Return the (x, y) coordinate for the center point of the cell that contains the specified text.  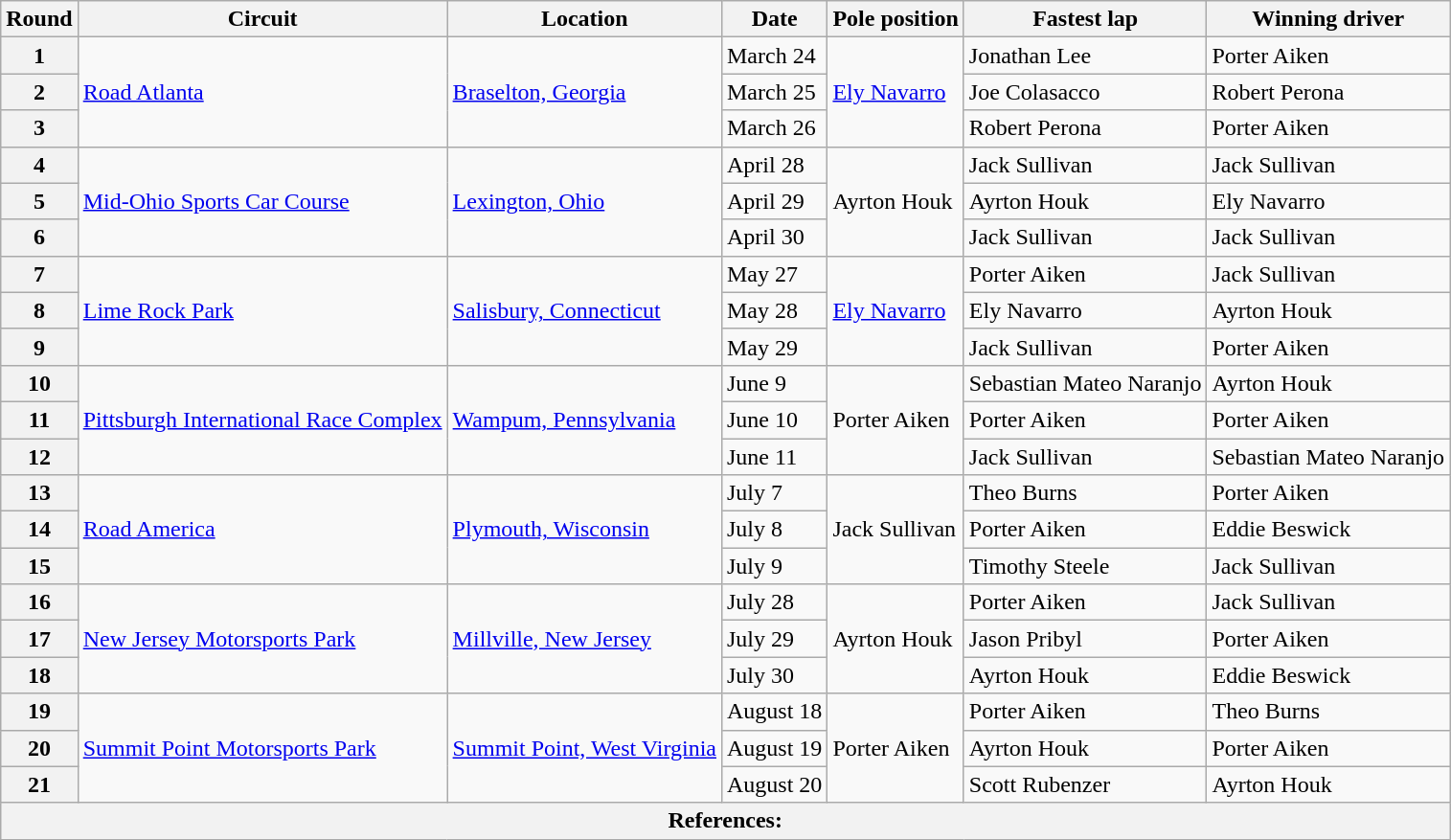
Timothy Steele (1085, 566)
11 (39, 420)
Scott Rubenzer (1085, 784)
August 18 (774, 712)
Summit Point Motorsports Park (262, 748)
12 (39, 457)
July 8 (774, 530)
May 27 (774, 274)
15 (39, 566)
April 30 (774, 238)
July 30 (774, 675)
2 (39, 92)
Pittsburgh International Race Complex (262, 420)
June 11 (774, 457)
4 (39, 165)
August 19 (774, 748)
1 (39, 56)
10 (39, 383)
Road Atlanta (262, 92)
Location (584, 19)
3 (39, 128)
March 24 (774, 56)
16 (39, 602)
April 29 (774, 201)
May 29 (774, 347)
5 (39, 201)
7 (39, 274)
8 (39, 310)
June 10 (774, 420)
Lime Rock Park (262, 310)
Winning driver (1328, 19)
Pole position (896, 19)
21 (39, 784)
Wampum, Pennsylvania (584, 420)
August 20 (774, 784)
March 26 (774, 128)
Road America (262, 530)
6 (39, 238)
New Jersey Motorsports Park (262, 639)
Braselton, Georgia (584, 92)
Jason Pribyl (1085, 639)
18 (39, 675)
Circuit (262, 19)
Date (774, 19)
July 9 (774, 566)
Millville, New Jersey (584, 639)
Mid-Ohio Sports Car Course (262, 201)
July 7 (774, 493)
July 28 (774, 602)
17 (39, 639)
13 (39, 493)
June 9 (774, 383)
9 (39, 347)
Salisbury, Connecticut (584, 310)
April 28 (774, 165)
Summit Point, West Virginia (584, 748)
Fastest lap (1085, 19)
Plymouth, Wisconsin (584, 530)
Jonathan Lee (1085, 56)
May 28 (774, 310)
19 (39, 712)
March 25 (774, 92)
14 (39, 530)
July 29 (774, 639)
Joe Colasacco (1085, 92)
20 (39, 748)
Lexington, Ohio (584, 201)
Round (39, 19)
References: (726, 821)
